Identify which cell holds the provided text, then report its [x, y] central coordinate. 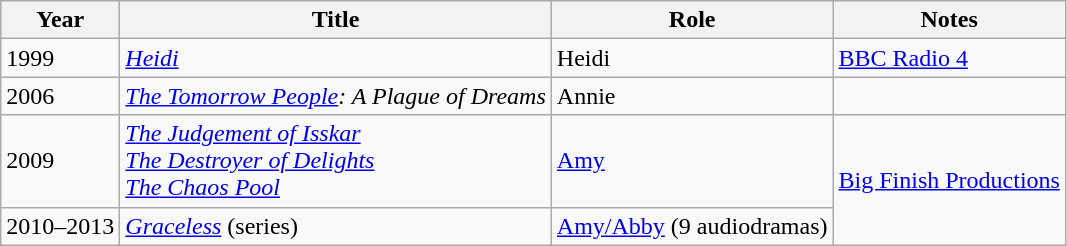
Role [692, 20]
BBC Radio 4 [949, 58]
Notes [949, 20]
1999 [60, 58]
Annie [692, 96]
2006 [60, 96]
Amy [692, 161]
Graceless (series) [336, 226]
The Judgement of IsskarThe Destroyer of DelightsThe Chaos Pool [336, 161]
2010–2013 [60, 226]
Title [336, 20]
Amy/Abby (9 audiodramas) [692, 226]
2009 [60, 161]
Big Finish Productions [949, 180]
Year [60, 20]
The Tomorrow People: A Plague of Dreams [336, 96]
